Provide the [X, Y] coordinate of the cell's center where the given text is located.  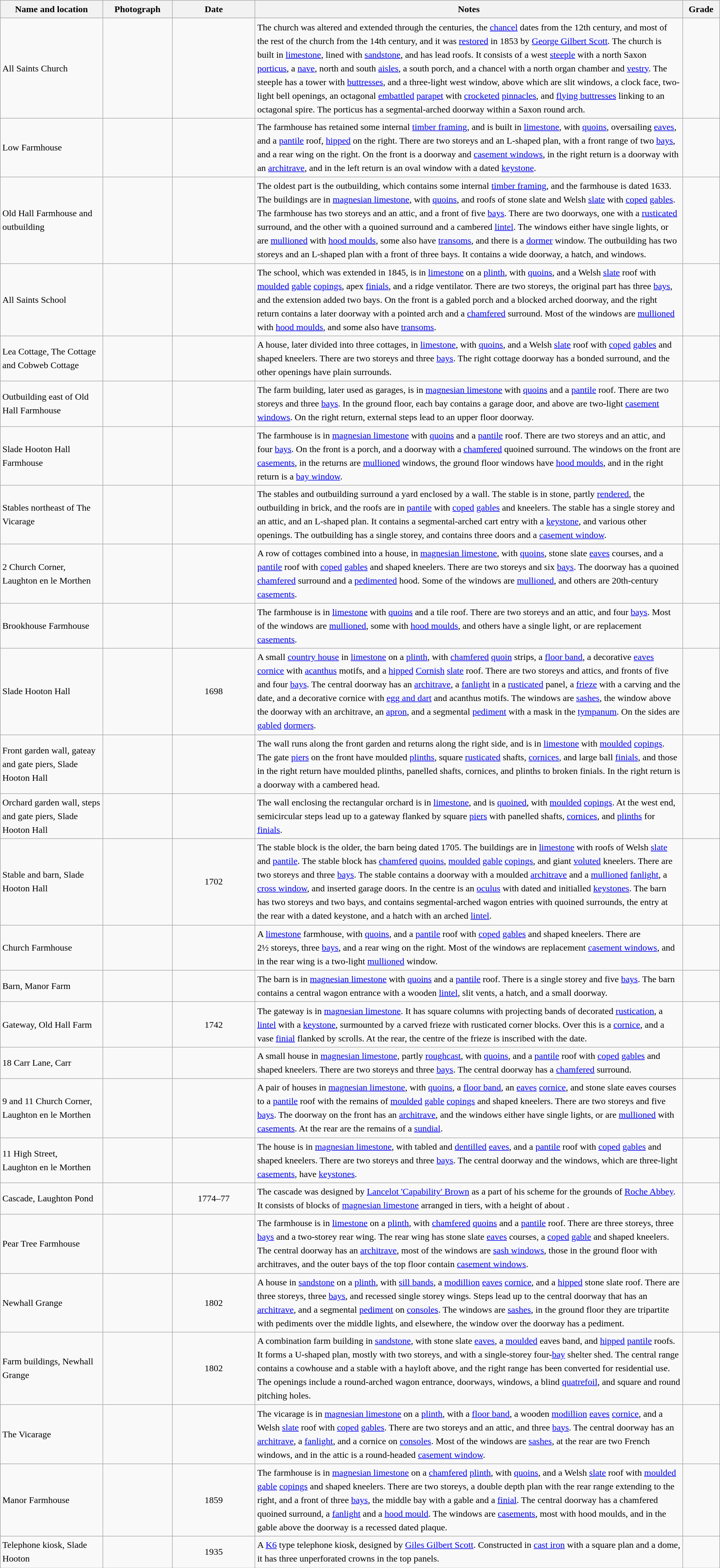
Brookhouse Farmhouse [52, 625]
1702 [214, 882]
Pear Tree Farmhouse [52, 1244]
Slade Hooton Hall [52, 691]
Stables northeast of The Vicarage [52, 514]
18 Carr Lane, Carr [52, 1063]
Grade [701, 9]
Manor Farmhouse [52, 1500]
Church Farmhouse [52, 948]
1742 [214, 1024]
All Saints School [52, 299]
Photograph [137, 9]
All Saints Church [52, 68]
Name and location [52, 9]
Gateway, Old Hall Farm [52, 1024]
1935 [214, 1552]
11 High Street,Laughton en le Morthen [52, 1160]
Date [214, 9]
Barn, Manor Farm [52, 986]
9 and 11 Church Corner,Laughton en le Morthen [52, 1108]
Farm buildings, Newhall Grange [52, 1369]
The Vicarage [52, 1434]
Outbuilding east of Old Hall Farmhouse [52, 403]
2 Church Corner,Laughton en le Morthen [52, 574]
Newhall Grange [52, 1302]
Orchard garden wall, steps and gate piers, Slade Hooton Hall [52, 816]
1774–77 [214, 1198]
Notes [469, 9]
Old Hall Farmhouse and outbuilding [52, 220]
Low Farmhouse [52, 147]
Front garden wall, gateay and gate piers, Slade Hooton Hall [52, 764]
Slade Hooton Hall Farmhouse [52, 456]
Telephone kiosk, Slade Hooton [52, 1552]
1698 [214, 691]
Cascade, Laughton Pond [52, 1198]
Lea Cottage, The Cottage and Cobweb Cottage [52, 359]
Stable and barn, Slade Hooton Hall [52, 882]
1859 [214, 1500]
